Find where the given text appears and provide that cell's center as (X, Y) coordinate. 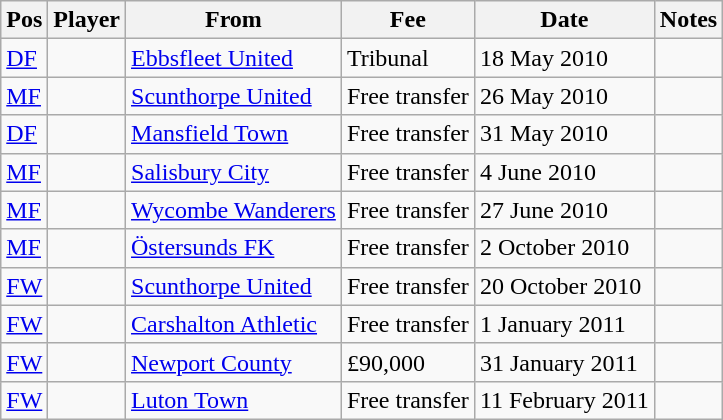
Salisbury City (234, 172)
Notes (688, 20)
£90,000 (408, 362)
Mansfield Town (234, 134)
27 June 2010 (564, 210)
4 June 2010 (564, 172)
Player (87, 20)
31 May 2010 (564, 134)
Newport County (234, 362)
Tribunal (408, 58)
Wycombe Wanderers (234, 210)
Östersunds FK (234, 248)
From (234, 20)
Pos (24, 20)
Date (564, 20)
18 May 2010 (564, 58)
26 May 2010 (564, 96)
11 February 2011 (564, 400)
31 January 2011 (564, 362)
Ebbsfleet United (234, 58)
20 October 2010 (564, 286)
Fee (408, 20)
Carshalton Athletic (234, 324)
2 October 2010 (564, 248)
1 January 2011 (564, 324)
Luton Town (234, 400)
